Output the (X, Y) coordinate of the center of the cell containing the given text.  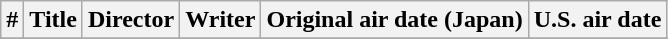
Original air date (Japan) (394, 20)
Title (54, 20)
Writer (220, 20)
Director (130, 20)
# (12, 20)
U.S. air date (598, 20)
